Extract the [X, Y] coordinate from the center of the cell holding the provided text.  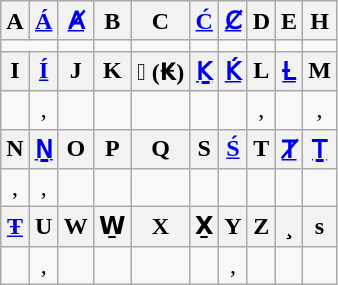
W̱ [112, 227]
O [76, 149]
Ƚ [290, 71]
M [320, 71]
P [112, 149]
L [261, 71]
Ṯ [320, 149]
K [112, 71]
W [76, 227]
Ḵ [204, 71]
H [320, 21]
Y [233, 227]
X [160, 227]
I [15, 71]
Z [261, 227]
Q [160, 149]
Í [44, 71]
E [290, 21]
Ś [233, 149]
¸ [290, 227]
X̱ [204, 227]
S [204, 149]
J [76, 71]
A [15, 21]
Ⱦ [290, 149]
C [160, 21]
Ṉ [44, 149]
Á [44, 21]
B [112, 21]
D [261, 21]
U [44, 227]
Ć [204, 21]
𝽈 (₭) [160, 71]
Ⱥ [76, 21]
N [15, 149]
Ŧ [15, 227]
s [320, 227]
Ȼ [233, 21]
Ḱ [233, 71]
T [261, 149]
